Determine the [X, Y] coordinate at the center of the cell enclosing the given text.  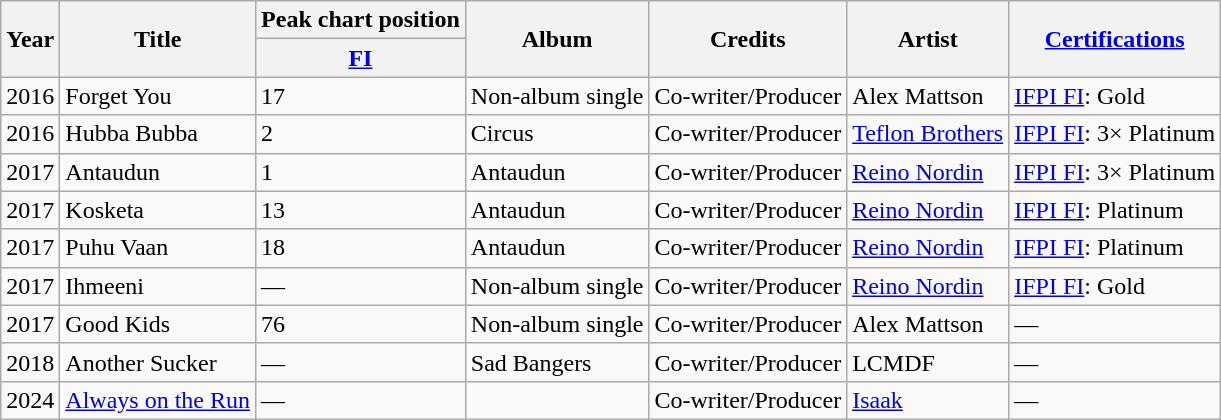
2024 [30, 400]
17 [361, 96]
Teflon Brothers [928, 134]
Sad Bangers [557, 362]
Title [158, 39]
1 [361, 172]
Isaak [928, 400]
Certifications [1115, 39]
Kosketa [158, 210]
13 [361, 210]
Artist [928, 39]
Ihmeeni [158, 286]
Album [557, 39]
Year [30, 39]
FI [361, 58]
Another Sucker [158, 362]
2018 [30, 362]
Hubba Bubba [158, 134]
Forget You [158, 96]
18 [361, 248]
Peak chart position [361, 20]
LCMDF [928, 362]
Circus [557, 134]
Good Kids [158, 324]
76 [361, 324]
Credits [748, 39]
Always on the Run [158, 400]
Puhu Vaan [158, 248]
2 [361, 134]
